For the text-containing cell, return its midpoint in (X, Y) coordinate format. 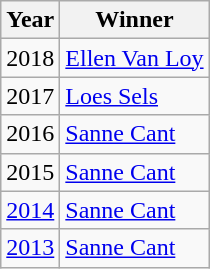
2013 (30, 248)
Ellen Van Loy (134, 58)
2015 (30, 172)
Loes Sels (134, 96)
2016 (30, 134)
Winner (134, 20)
2014 (30, 210)
Year (30, 20)
2018 (30, 58)
2017 (30, 96)
